Output the [X, Y] coordinate of the center of the cell containing the given text.  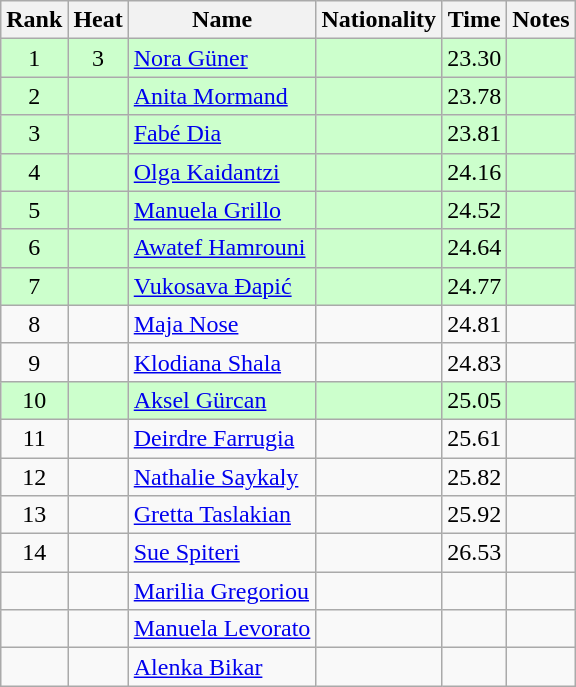
1 [34, 58]
Notes [541, 20]
Heat [98, 20]
23.81 [474, 134]
Fabé Dia [222, 134]
6 [34, 248]
Anita Mormand [222, 96]
Nathalie Saykaly [222, 477]
Marilia Gregoriou [222, 591]
Awatef Hamrouni [222, 248]
13 [34, 515]
8 [34, 324]
25.05 [474, 400]
25.61 [474, 438]
23.78 [474, 96]
Nora Güner [222, 58]
24.64 [474, 248]
Manuela Grillo [222, 210]
Manuela Levorato [222, 629]
Sue Spiteri [222, 553]
Aksel Gürcan [222, 400]
25.82 [474, 477]
7 [34, 286]
24.81 [474, 324]
Alenka Bikar [222, 667]
2 [34, 96]
Vukosava Đapić [222, 286]
23.30 [474, 58]
Maja Nose [222, 324]
5 [34, 210]
24.16 [474, 172]
25.92 [474, 515]
Gretta Taslakian [222, 515]
14 [34, 553]
Name [222, 20]
4 [34, 172]
26.53 [474, 553]
Nationality [379, 20]
12 [34, 477]
Klodiana Shala [222, 362]
24.52 [474, 210]
9 [34, 362]
Time [474, 20]
24.77 [474, 286]
24.83 [474, 362]
Olga Kaidantzi [222, 172]
Deirdre Farrugia [222, 438]
10 [34, 400]
11 [34, 438]
Rank [34, 20]
